Pinpoint the cell where the given text exists, returning its [X, Y] midpoint coordinate. 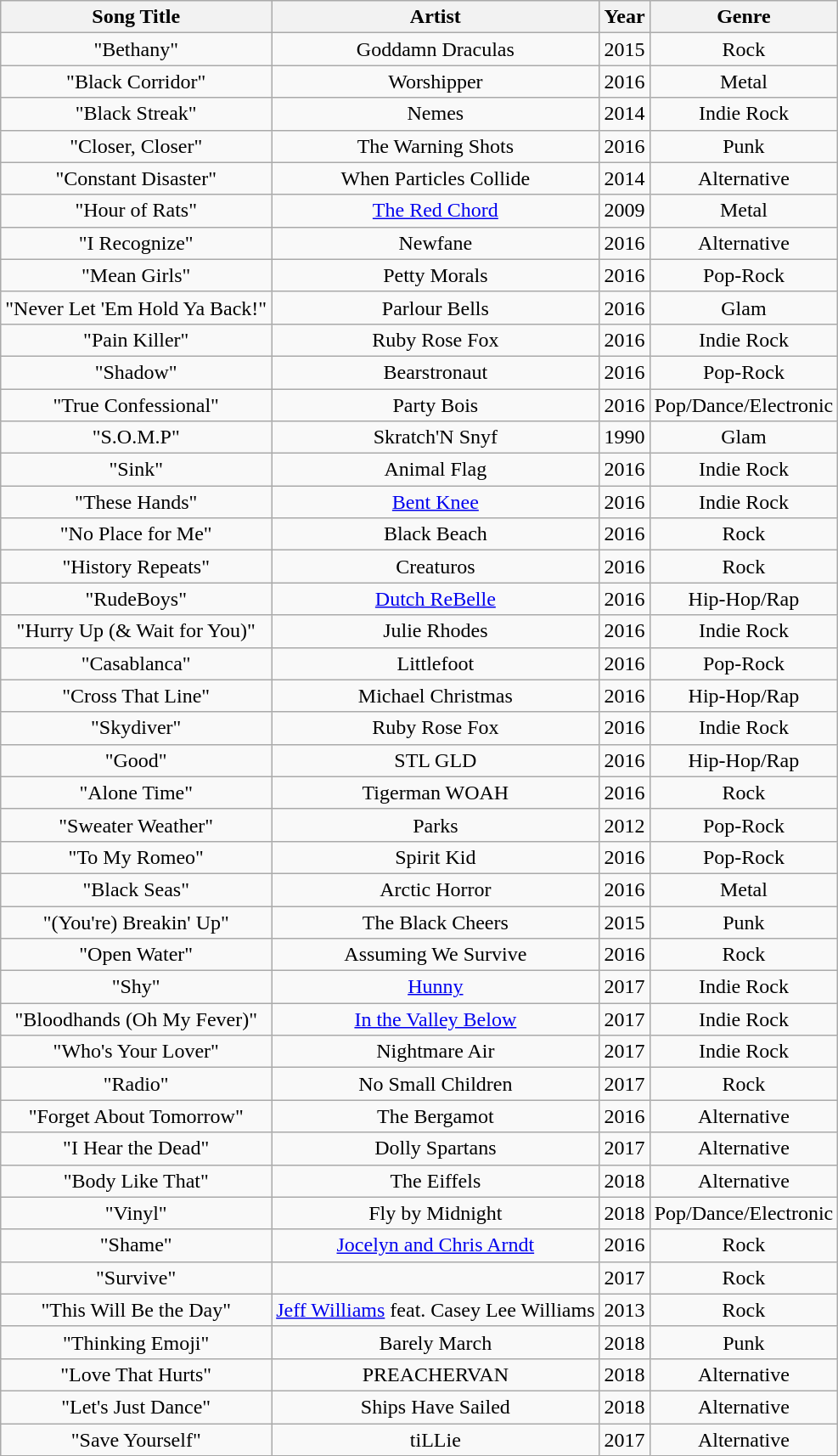
"Black Corridor" [136, 82]
Bent Knee [436, 502]
Barely March [436, 1342]
The Black Cheers [436, 922]
Ships Have Sailed [436, 1407]
"Mean Girls" [136, 275]
"Who's Your Lover" [136, 1052]
The Warning Shots [436, 146]
Creaturos [436, 567]
"No Place for Me" [136, 534]
"To My Romeo" [136, 857]
"S.O.M.P" [136, 437]
STL GLD [436, 760]
"Survive" [136, 1278]
"Constant Disaster" [136, 178]
"Black Seas" [136, 889]
"Black Streak" [136, 114]
"Never Let 'Em Hold Ya Back!" [136, 308]
"RudeBoys" [136, 599]
"Save Yourself" [136, 1440]
Jeff Williams feat. Casey Lee Williams [436, 1310]
Petty Morals [436, 275]
"This Will Be the Day" [136, 1310]
"Vinyl" [136, 1213]
"Shadow" [136, 372]
Artist [436, 17]
"Radio" [136, 1084]
Genre [744, 17]
Black Beach [436, 534]
Parlour Bells [436, 308]
Bearstronaut [436, 372]
"Body Like That" [136, 1181]
Nemes [436, 114]
When Particles Collide [436, 178]
Hunny [436, 987]
Dutch ReBelle [436, 599]
"Open Water" [136, 955]
"Casablanca" [136, 663]
The Red Chord [436, 211]
"True Confessional" [136, 405]
2013 [625, 1310]
"Thinking Emoji" [136, 1342]
"Closer, Closer" [136, 146]
In the Valley Below [436, 1019]
"I Recognize" [136, 243]
"(You're) Breakin' Up" [136, 922]
Michael Christmas [436, 696]
Dolly Spartans [436, 1148]
"Bethany" [136, 49]
"Shy" [136, 987]
Arctic Horror [436, 889]
"Sweater Weather" [136, 825]
"Shame" [136, 1245]
"Hurry Up (& Wait for You)" [136, 631]
Party Bois [436, 405]
Newfane [436, 243]
Parks [436, 825]
Worshipper [436, 82]
"Alone Time" [136, 793]
Littlefoot [436, 663]
tiLLie [436, 1440]
"Cross That Line" [136, 696]
The Bergamot [436, 1116]
"These Hands" [136, 502]
Year [625, 17]
Jocelyn and Chris Arndt [436, 1245]
Julie Rhodes [436, 631]
Animal Flag [436, 470]
"Sink" [136, 470]
"History Repeats" [136, 567]
2009 [625, 211]
"Good" [136, 760]
No Small Children [436, 1084]
Spirit Kid [436, 857]
Goddamn Draculas [436, 49]
The Eiffels [436, 1181]
Tigerman WOAH [436, 793]
"Let's Just Dance" [136, 1407]
Nightmare Air [436, 1052]
"Love That Hurts" [136, 1374]
Skratch'N Snyf [436, 437]
Assuming We Survive [436, 955]
"Bloodhands (Oh My Fever)" [136, 1019]
"Pain Killer" [136, 340]
1990 [625, 437]
"Forget About Tomorrow" [136, 1116]
"Skydiver" [136, 728]
2012 [625, 825]
PREACHERVAN [436, 1374]
Song Title [136, 17]
"I Hear the Dead" [136, 1148]
"Hour of Rats" [136, 211]
Fly by Midnight [436, 1213]
